Provide the [X, Y] coordinate of the cell's center where the given text is located.  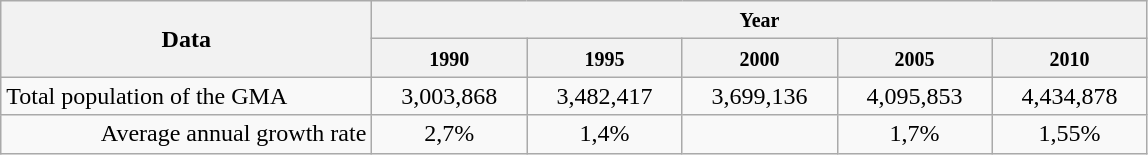
1995 [604, 58]
2010 [1070, 58]
Average annual growth rate [186, 134]
1,4% [604, 134]
Total population of the GMA [186, 96]
3,699,136 [760, 96]
1,7% [914, 134]
1,55% [1070, 134]
4,434,878 [1070, 96]
2005 [914, 58]
2000 [760, 58]
Data [186, 39]
Year [760, 20]
3,482,417 [604, 96]
4,095,853 [914, 96]
3,003,868 [450, 96]
1990 [450, 58]
2,7% [450, 134]
